Capture the cell that displays the provided text and extract its (x, y) central coordinate. 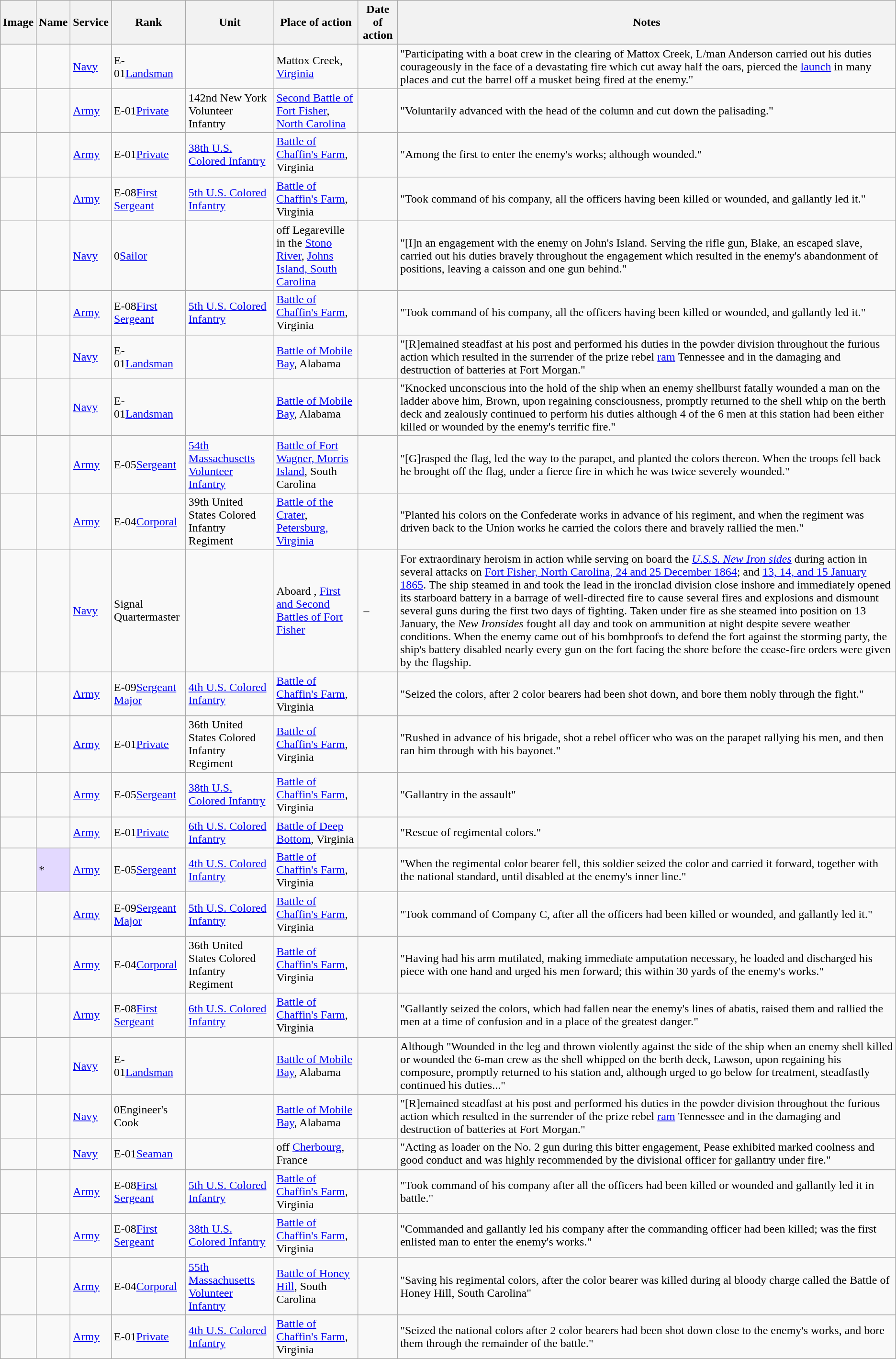
Unit (230, 23)
Name (54, 23)
39th United States Colored Infantry Regiment (230, 521)
Service (91, 23)
* (54, 870)
Mattox Creek, Virginia (316, 67)
Aboard , First and Second Battles of Fort Fisher (316, 611)
"Took command of Company C, after all the officers had been killed or wounded, and gallantly led it." (647, 914)
"Seized the colors, after 2 color bearers had been shot down, and bore them nobly through the fight." (647, 693)
55th Massachusetts Volunteer Infantry (230, 1286)
Battle of Honey Hill, South Carolina (316, 1286)
Date of action (378, 23)
"Took command of his company after all the officers had been killed or wounded and gallantly led it in battle." (647, 1191)
Battle of Fort Wagner, Morris Island, South Carolina (316, 464)
54th Massachusetts Volunteer Infantry (230, 464)
"Voluntarily advanced with the head of the column and cut down the palisading." (647, 111)
Notes (647, 23)
Rank (149, 23)
"Gallantry in the assault" (647, 795)
"Among the first to enter the enemy's works; although wounded." (647, 155)
Place of action (316, 23)
Second Battle of Fort Fisher, North Carolina (316, 111)
"Seized the national colors after 2 color bearers had been shot down close to the enemy's works, and bore them through the remainder of the battle." (647, 1336)
"Rushed in advance of his brigade, shot a rebel officer who was on the parapet rallying his men, and then ran him through with his bayonet." (647, 744)
Battle of the Crater, Petersburg, Virginia (316, 521)
Image (18, 23)
– (378, 611)
Battle of Deep Bottom, Virginia (316, 832)
off Legareville in the Stono River, Johns Island, South Carolina (316, 256)
"Commanded and gallantly led his company after the commanding officer had been killed; was the first enlisted man to enter the enemy's works." (647, 1235)
off Cherbourg, France (316, 1154)
"Saving his regimental colors, after the color bearer was killed during al bloody charge called the Battle of Honey Hill, South Carolina" (647, 1286)
142nd New York Volunteer Infantry (230, 111)
Signal Quartermaster (149, 611)
"Rescue of regimental colors." (647, 832)
E-01Seaman (149, 1154)
0Sailor (149, 256)
0Engineer's Cook (149, 1116)
